For the text-containing cell, return its midpoint in [X, Y] coordinate format. 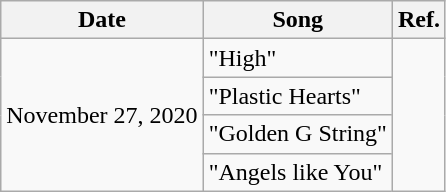
"Angels like You" [298, 172]
"Plastic Hearts" [298, 96]
November 27, 2020 [102, 115]
Song [298, 20]
Ref. [418, 20]
"High" [298, 58]
"Golden G String" [298, 134]
Date [102, 20]
